For the text-containing cell, return its midpoint in (x, y) coordinate format. 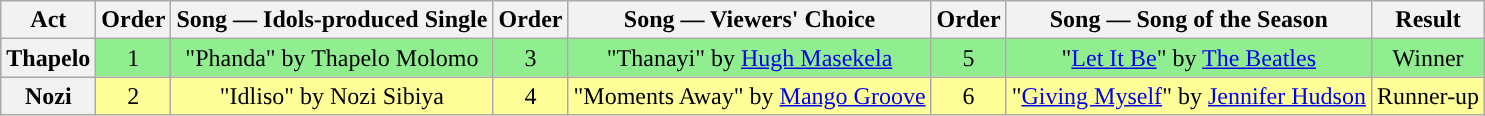
"Phanda" by Thapelo Molomo (332, 58)
Thapelo (48, 58)
5 (968, 58)
"Giving Myself" by Jennifer Hudson (1188, 96)
3 (530, 58)
Runner-up (1428, 96)
Act (48, 20)
1 (134, 58)
6 (968, 96)
Winner (1428, 58)
Song — Song of the Season (1188, 20)
Result (1428, 20)
2 (134, 96)
4 (530, 96)
Song — Idols-produced Single (332, 20)
"Idliso" by Nozi Sibiya (332, 96)
"Moments Away" by Mango Groove (750, 96)
"Thanayi" by Hugh Masekela (750, 58)
"Let It Be" by The Beatles (1188, 58)
Song — Viewers' Choice (750, 20)
Nozi (48, 96)
